From the cell containing the given text, extract its center point as (x, y) coordinate. 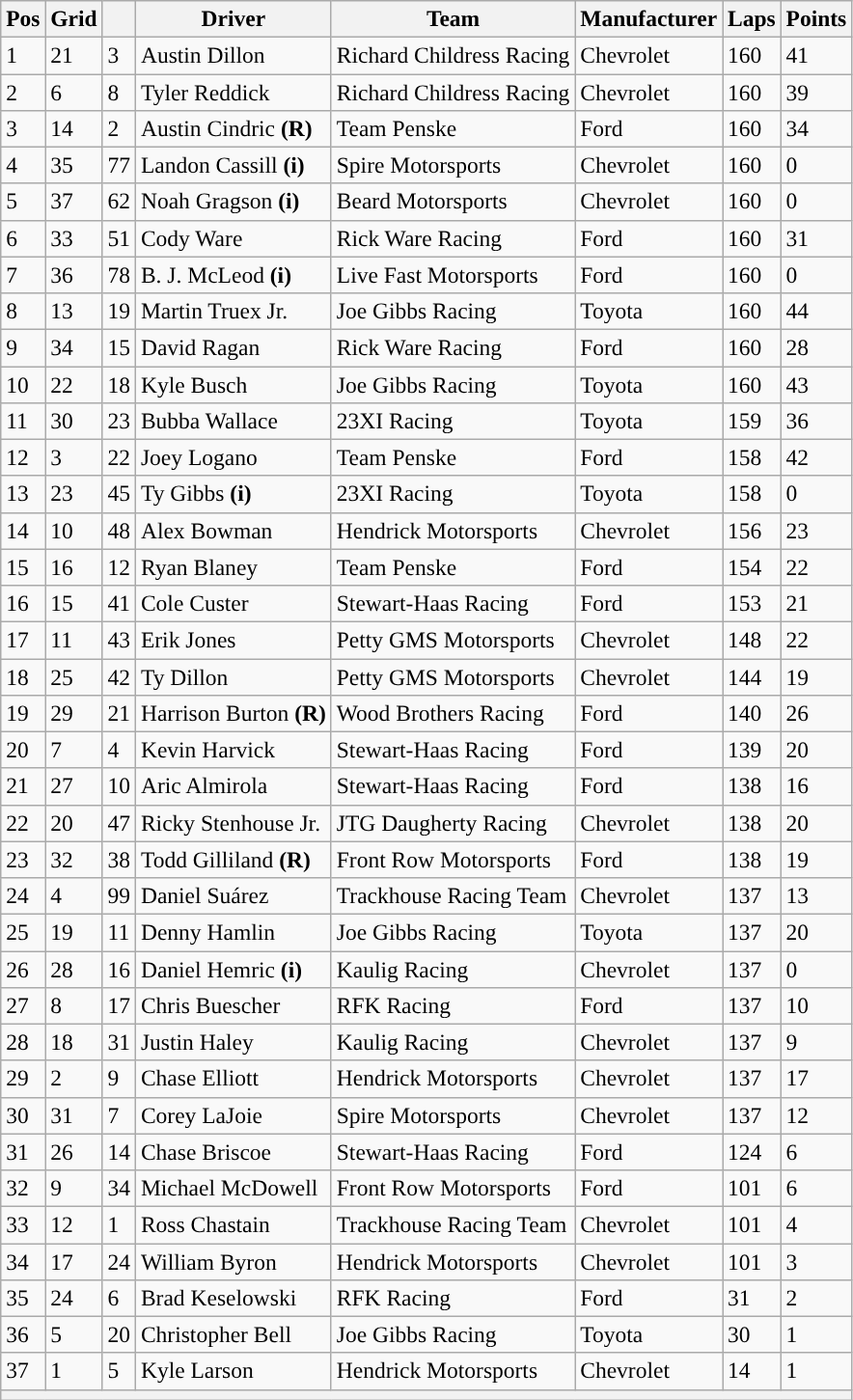
140 (753, 713)
Kevin Harvick (234, 750)
139 (753, 750)
Christopher Bell (234, 1334)
Chase Briscoe (234, 1152)
Alex Bowman (234, 531)
JTG Daugherty Racing (453, 823)
Cole Custer (234, 603)
Ryan Blaney (234, 567)
Daniel Hemric (i) (234, 969)
Manufacturer (648, 18)
Denny Hamlin (234, 932)
Points (816, 18)
Austin Cindric (R) (234, 128)
47 (119, 823)
78 (119, 275)
Harrison Burton (R) (234, 713)
Ricky Stenhouse Jr. (234, 823)
38 (119, 860)
Kyle Busch (234, 384)
Grid (73, 18)
Live Fast Motorsports (453, 275)
Chris Buescher (234, 1005)
Laps (753, 18)
Driver (234, 18)
B. J. McLeod (i) (234, 275)
124 (753, 1152)
62 (119, 202)
Joey Logano (234, 457)
45 (119, 494)
153 (753, 603)
Ross Chastain (234, 1224)
159 (753, 421)
Chase Elliott (234, 1079)
Tyler Reddick (234, 92)
Landon Cassill (i) (234, 165)
Beard Motorsports (453, 202)
Bubba Wallace (234, 421)
148 (753, 640)
David Ragan (234, 347)
Cody Ware (234, 238)
Daniel Suárez (234, 895)
51 (119, 238)
156 (753, 531)
Michael McDowell (234, 1188)
Austin Dillon (234, 55)
Ty Dillon (234, 676)
39 (816, 92)
Corey LaJoie (234, 1115)
Martin Truex Jr. (234, 311)
44 (816, 311)
Aric Almirola (234, 786)
99 (119, 895)
154 (753, 567)
Noah Gragson (i) (234, 202)
William Byron (234, 1261)
48 (119, 531)
Brad Keselowski (234, 1298)
Pos (23, 18)
Todd Gilliland (R) (234, 860)
Ty Gibbs (i) (234, 494)
Wood Brothers Racing (453, 713)
Erik Jones (234, 640)
Justin Haley (234, 1042)
144 (753, 676)
Kyle Larson (234, 1371)
Team (453, 18)
77 (119, 165)
